Capture the cell that displays the provided text and extract its [x, y] central coordinate. 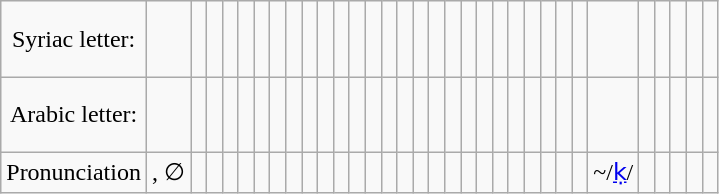
, ∅ [168, 173]
Syriac letter: [74, 39]
~/ḳ/ [614, 173]
Arabic letter: [74, 115]
Pronunciation [74, 173]
